Provide the (x, y) coordinate of the cell's center where the given text is located.  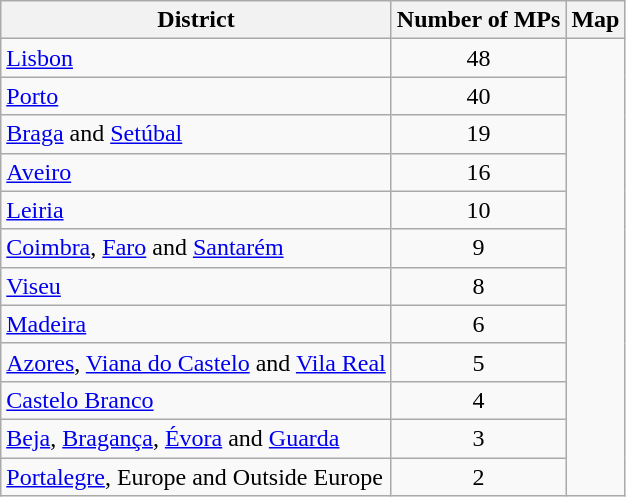
Leiria (196, 210)
48 (478, 58)
District (196, 20)
Portalegre, Europe and Outside Europe (196, 477)
16 (478, 172)
10 (478, 210)
Map (596, 20)
2 (478, 477)
Lisbon (196, 58)
3 (478, 438)
Braga and Setúbal (196, 134)
Viseu (196, 286)
Aveiro (196, 172)
8 (478, 286)
6 (478, 324)
40 (478, 96)
4 (478, 400)
Azores, Viana do Castelo and Vila Real (196, 362)
Madeira (196, 324)
Coimbra, Faro and Santarém (196, 248)
9 (478, 248)
Number of MPs (478, 20)
Porto (196, 96)
5 (478, 362)
Beja, Bragança, Évora and Guarda (196, 438)
19 (478, 134)
Castelo Branco (196, 400)
